Return (x, y) of the center of cell containing provided text 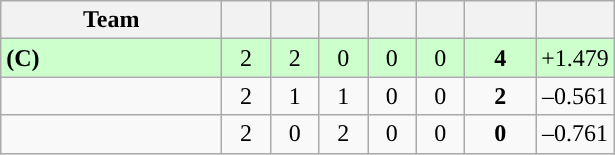
–0.761 (576, 134)
Team (112, 20)
(C) (112, 58)
+1.479 (576, 58)
–0.561 (576, 96)
4 (500, 58)
